Capture the cell that displays the provided text and extract its [x, y] central coordinate. 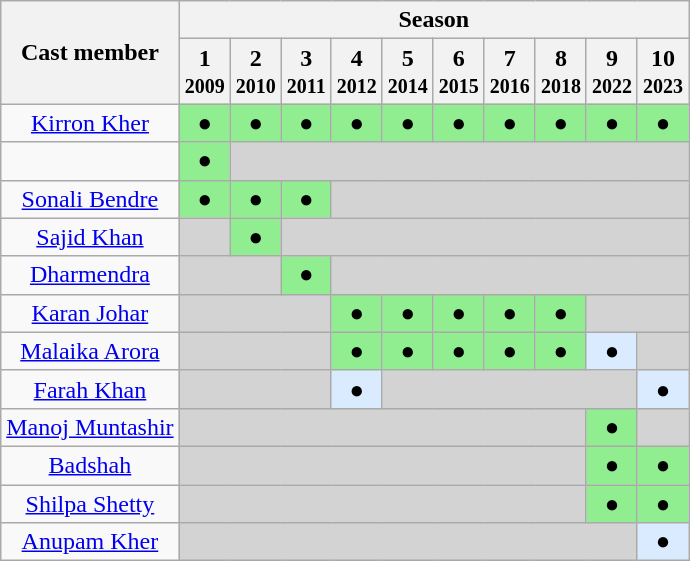
52014 [408, 72]
Manoj Muntashir [90, 427]
Anupam Kher [90, 542]
42012 [356, 72]
82018 [560, 72]
Kirron Kher [90, 123]
Karan Johar [90, 313]
32011 [306, 72]
Sonali Bendre [90, 199]
62015 [458, 72]
72016 [510, 72]
Sajid Khan [90, 237]
102023 [662, 72]
Shilpa Shetty [90, 503]
Farah Khan [90, 389]
Dharmendra [90, 275]
Malaika Arora [90, 351]
Cast member [90, 52]
Badshah [90, 465]
Season [434, 20]
92022 [612, 72]
12009 [204, 72]
22010 [256, 72]
